Extract the [X, Y] coordinate from the center of the cell holding the provided text.  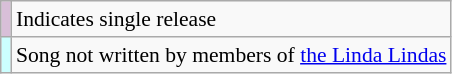
Indicates single release [232, 19]
Song not written by members of the Linda Lindas [232, 55]
